Search for the cell housing the specified text and yield its (x, y) center coordinate. 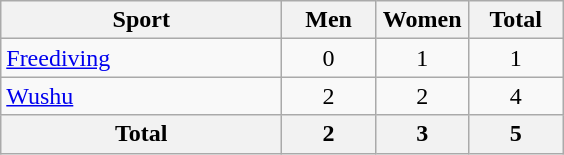
Sport (142, 20)
Freediving (142, 58)
3 (422, 134)
4 (516, 96)
Women (422, 20)
Men (329, 20)
0 (329, 58)
Wushu (142, 96)
5 (516, 134)
